For the text-containing cell, return its midpoint in (X, Y) coordinate format. 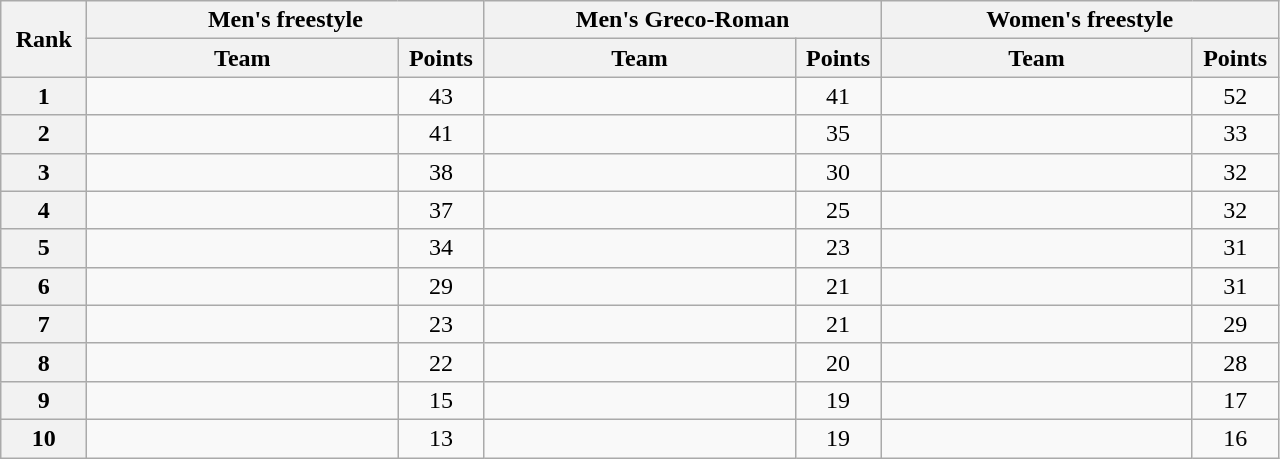
22 (441, 362)
7 (44, 324)
35 (838, 134)
3 (44, 172)
10 (44, 438)
34 (441, 248)
5 (44, 248)
6 (44, 286)
Men's freestyle (286, 20)
Men's Greco-Roman (682, 20)
4 (44, 210)
Rank (44, 39)
8 (44, 362)
9 (44, 400)
20 (838, 362)
1 (44, 96)
16 (1235, 438)
37 (441, 210)
38 (441, 172)
15 (441, 400)
17 (1235, 400)
30 (838, 172)
Women's freestyle (1080, 20)
43 (441, 96)
28 (1235, 362)
13 (441, 438)
33 (1235, 134)
2 (44, 134)
52 (1235, 96)
25 (838, 210)
